Locate the cell with the specified text and output its [X, Y] center coordinate. 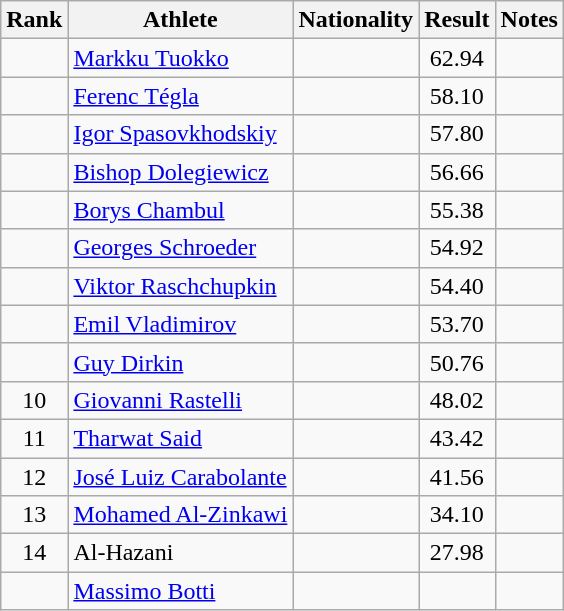
Tharwat Said [180, 438]
54.40 [457, 286]
Result [457, 20]
41.56 [457, 477]
11 [34, 438]
43.42 [457, 438]
Athlete [180, 20]
Emil Vladimirov [180, 324]
55.38 [457, 210]
54.92 [457, 248]
Ferenc Tégla [180, 96]
Igor Spasovkhodskiy [180, 134]
14 [34, 553]
13 [34, 515]
53.70 [457, 324]
56.66 [457, 172]
50.76 [457, 362]
34.10 [457, 515]
62.94 [457, 58]
Bishop Dolegiewicz [180, 172]
Notes [529, 20]
Guy Dirkin [180, 362]
José Luiz Carabolante [180, 477]
10 [34, 400]
Markku Tuokko [180, 58]
Viktor Raschchupkin [180, 286]
Rank [34, 20]
Mohamed Al-Zinkawi [180, 515]
Giovanni Rastelli [180, 400]
Massimo Botti [180, 591]
Georges Schroeder [180, 248]
58.10 [457, 96]
48.02 [457, 400]
27.98 [457, 553]
12 [34, 477]
Al-Hazani [180, 553]
57.80 [457, 134]
Nationality [356, 20]
Borys Chambul [180, 210]
